Identify which cell holds the provided text, then report its (X, Y) central coordinate. 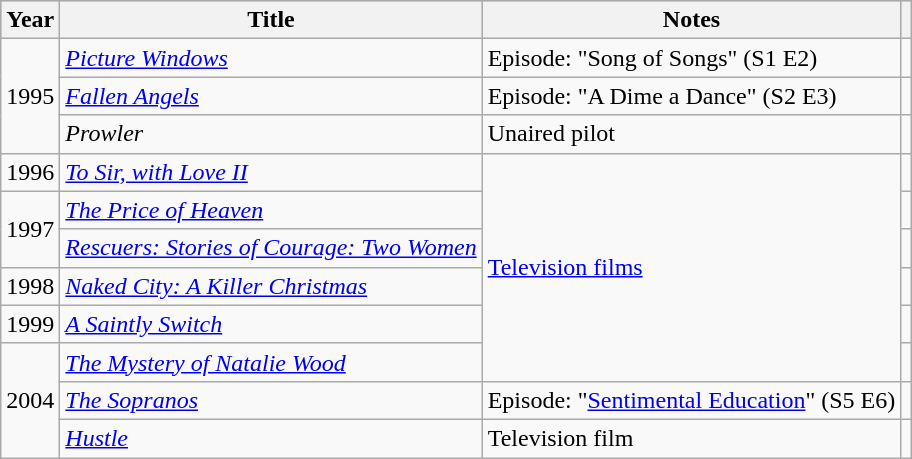
1995 (30, 96)
1997 (30, 229)
Television films (692, 267)
The Mystery of Natalie Wood (271, 362)
Fallen Angels (271, 96)
1998 (30, 286)
1996 (30, 172)
Episode: "Sentimental Education" (S5 E6) (692, 400)
Prowler (271, 134)
A Saintly Switch (271, 324)
Picture Windows (271, 58)
Year (30, 20)
Rescuers: Stories of Courage: Two Women (271, 248)
1999 (30, 324)
To Sir, with Love II (271, 172)
Title (271, 20)
2004 (30, 400)
Television film (692, 438)
Notes (692, 20)
Unaired pilot (692, 134)
Hustle (271, 438)
Episode: "A Dime a Dance" (S2 E3) (692, 96)
Episode: "Song of Songs" (S1 E2) (692, 58)
The Price of Heaven (271, 210)
Naked City: A Killer Christmas (271, 286)
The Sopranos (271, 400)
